Output the [x, y] coordinate of the center of the cell containing the given text.  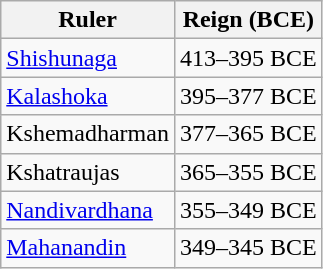
349–345 BCE [248, 248]
365–355 BCE [248, 172]
Nandivardhana [88, 210]
Reign (BCE) [248, 20]
377–365 BCE [248, 134]
355–349 BCE [248, 210]
Kshatraujas [88, 172]
Mahanandin [88, 248]
Ruler [88, 20]
Kalashoka [88, 96]
Shishunaga [88, 58]
395–377 BCE [248, 96]
Kshemadharman [88, 134]
413–395 BCE [248, 58]
